From the cell containing the given text, extract its center point as (X, Y) coordinate. 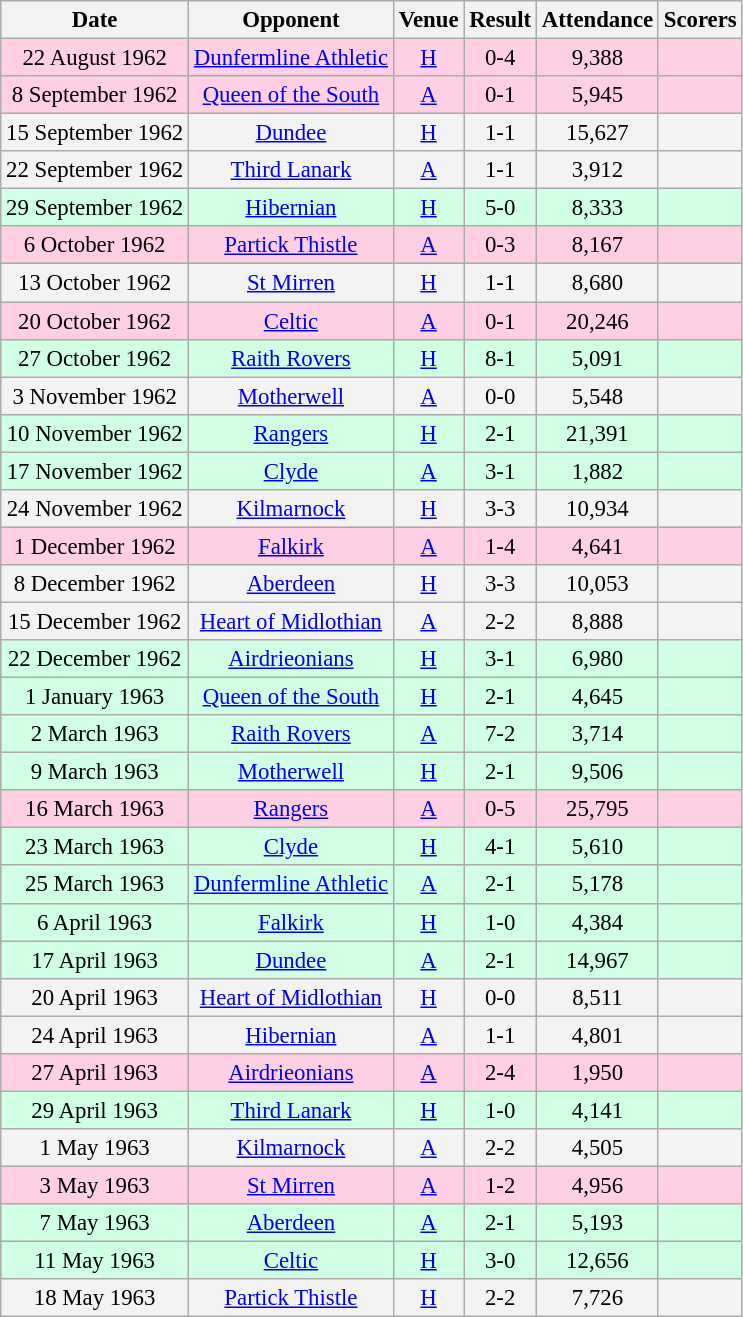
8,167 (597, 245)
5,945 (597, 95)
9 March 1963 (95, 772)
20 April 1963 (95, 997)
13 October 1962 (95, 283)
25,795 (597, 809)
10,934 (597, 509)
29 April 1963 (95, 1110)
10,053 (597, 584)
9,506 (597, 772)
Date (95, 20)
3,912 (597, 170)
1,950 (597, 1073)
17 April 1963 (95, 960)
21,391 (597, 433)
24 November 1962 (95, 509)
5,193 (597, 1223)
8-1 (500, 358)
27 April 1963 (95, 1073)
7 May 1963 (95, 1223)
4,505 (597, 1148)
3 May 1963 (95, 1185)
8 September 1962 (95, 95)
4,384 (597, 922)
8,888 (597, 621)
8,511 (597, 997)
6 October 1962 (95, 245)
2-4 (500, 1073)
15 December 1962 (95, 621)
17 November 1962 (95, 471)
1 May 1963 (95, 1148)
7-2 (500, 734)
15 September 1962 (95, 133)
Scorers (700, 20)
24 April 1963 (95, 1035)
16 March 1963 (95, 809)
7,726 (597, 1298)
5,610 (597, 847)
12,656 (597, 1261)
Result (500, 20)
Attendance (597, 20)
3 November 1962 (95, 396)
5,178 (597, 885)
1-4 (500, 546)
0-3 (500, 245)
0-5 (500, 809)
9,388 (597, 58)
29 September 1962 (95, 208)
2 March 1963 (95, 734)
5,548 (597, 396)
10 November 1962 (95, 433)
4,141 (597, 1110)
4,645 (597, 697)
Opponent (292, 20)
Venue (428, 20)
0-4 (500, 58)
1,882 (597, 471)
6,980 (597, 659)
1 December 1962 (95, 546)
3,714 (597, 734)
4-1 (500, 847)
4,801 (597, 1035)
6 April 1963 (95, 922)
22 December 1962 (95, 659)
1 January 1963 (95, 697)
1-2 (500, 1185)
5-0 (500, 208)
8 December 1962 (95, 584)
3-0 (500, 1261)
25 March 1963 (95, 885)
8,333 (597, 208)
27 October 1962 (95, 358)
20,246 (597, 321)
5,091 (597, 358)
22 September 1962 (95, 170)
4,956 (597, 1185)
8,680 (597, 283)
14,967 (597, 960)
18 May 1963 (95, 1298)
23 March 1963 (95, 847)
22 August 1962 (95, 58)
11 May 1963 (95, 1261)
15,627 (597, 133)
20 October 1962 (95, 321)
4,641 (597, 546)
